Search for the cell housing the specified text and yield its [x, y] center coordinate. 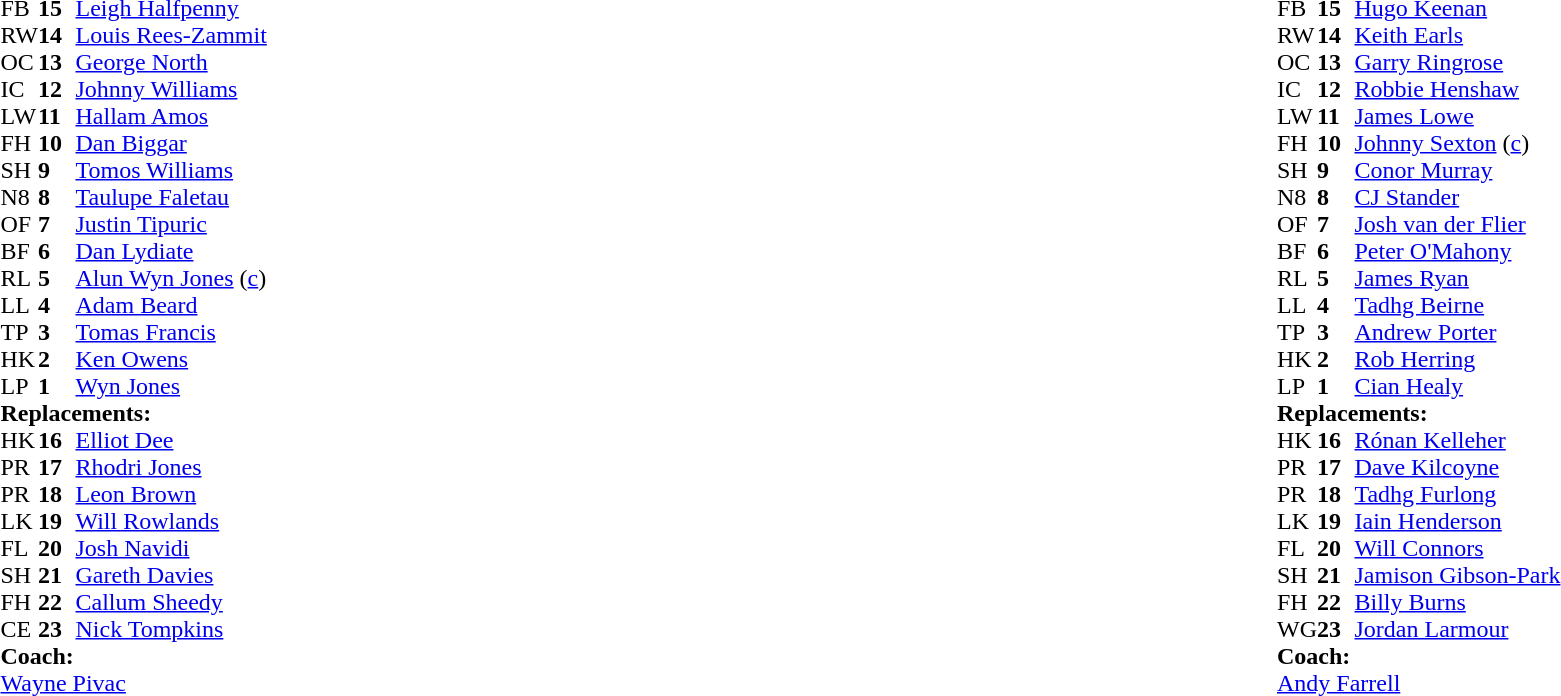
Rob Herring [1457, 360]
Johnny Sexton (c) [1457, 144]
Taulupe Faletau [172, 198]
Keith Earls [1457, 36]
Josh Navidi [172, 548]
Johnny Williams [172, 90]
Andrew Porter [1457, 332]
Tomas Francis [172, 332]
Robbie Henshaw [1457, 90]
Gareth Davies [172, 576]
Tomos Williams [172, 170]
Tadhg Beirne [1457, 306]
Conor Murray [1457, 170]
Dan Biggar [172, 144]
James Lowe [1457, 116]
Garry Ringrose [1457, 62]
James Ryan [1457, 278]
WG [1297, 630]
Peter O'Mahony [1457, 252]
Callum Sheedy [172, 602]
Will Connors [1457, 548]
Tadhg Furlong [1457, 494]
CJ Stander [1457, 198]
Elliot Dee [172, 440]
Jamison Gibson-Park [1457, 576]
Adam Beard [172, 306]
Nick Tompkins [172, 630]
Hallam Amos [172, 116]
Leon Brown [172, 494]
George North [172, 62]
Iain Henderson [1457, 522]
Josh van der Flier [1457, 224]
Alun Wyn Jones (c) [172, 278]
Rhodri Jones [172, 468]
Rónan Kelleher [1457, 440]
Ken Owens [172, 360]
Dave Kilcoyne [1457, 468]
Cian Healy [1457, 386]
Billy Burns [1457, 602]
Dan Lydiate [172, 252]
CE [19, 630]
Justin Tipuric [172, 224]
Louis Rees-Zammit [172, 36]
Jordan Larmour [1457, 630]
Will Rowlands [172, 522]
Wyn Jones [172, 386]
